Scan for the cell matching the given text and deliver its [X, Y] coordinate at center. 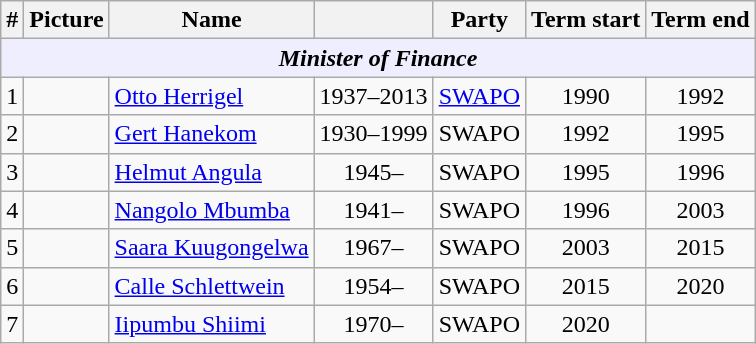
Picture [66, 20]
7 [12, 324]
Term end [701, 20]
6 [12, 286]
Name [212, 20]
Gert Hanekom [212, 134]
1990 [586, 96]
4 [12, 210]
1 [12, 96]
1945– [374, 172]
1954– [374, 286]
1941– [374, 210]
Party [479, 20]
3 [12, 172]
Calle Schlettwein [212, 286]
Otto Herrigel [212, 96]
Helmut Angula [212, 172]
Term start [586, 20]
2 [12, 134]
1970– [374, 324]
1930–1999 [374, 134]
1967– [374, 248]
Iipumbu Shiimi [212, 324]
Minister of Finance [378, 58]
5 [12, 248]
1937–2013 [374, 96]
Nangolo Mbumba [212, 210]
Saara Kuugongelwa [212, 248]
# [12, 20]
